Scan for the cell matching the given text and deliver its [X, Y] coordinate at center. 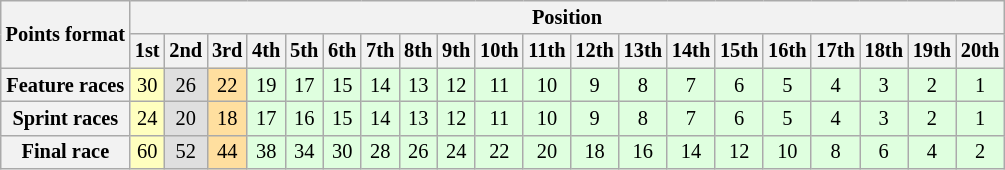
Points format [66, 34]
10th [499, 51]
60 [148, 152]
Sprint races [66, 118]
3rd [227, 51]
Feature races [66, 85]
17th [835, 51]
15th [739, 51]
8th [418, 51]
34 [304, 152]
7th [380, 51]
Position [567, 17]
19 [266, 85]
20th [980, 51]
2nd [186, 51]
4th [266, 51]
13th [643, 51]
38 [266, 152]
6th [342, 51]
12th [594, 51]
14th [691, 51]
9th [456, 51]
44 [227, 152]
28 [380, 152]
1st [148, 51]
5th [304, 51]
18th [884, 51]
Final race [66, 152]
19th [932, 51]
52 [186, 152]
16th [787, 51]
11th [546, 51]
